Return the [X, Y] coordinate for the center point of the cell that contains the specified text.  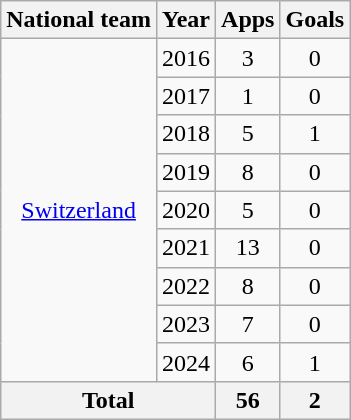
2023 [186, 324]
Switzerland [79, 210]
6 [248, 362]
Year [186, 20]
13 [248, 248]
2018 [186, 134]
Total [108, 400]
2024 [186, 362]
2017 [186, 96]
National team [79, 20]
2 [315, 400]
Goals [315, 20]
2020 [186, 210]
2019 [186, 172]
3 [248, 58]
2021 [186, 248]
Apps [248, 20]
2022 [186, 286]
2016 [186, 58]
56 [248, 400]
7 [248, 324]
